Locate the cell with the specified text and output its (X, Y) center coordinate. 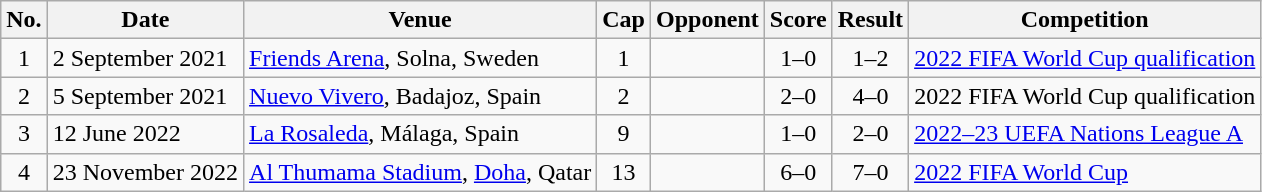
7–0 (870, 172)
3 (24, 134)
Nuevo Vivero, Badajoz, Spain (420, 96)
12 June 2022 (145, 134)
9 (624, 134)
Result (870, 20)
23 November 2022 (145, 172)
Score (798, 20)
6–0 (798, 172)
4 (24, 172)
Venue (420, 20)
Friends Arena, Solna, Sweden (420, 58)
4–0 (870, 96)
2022–23 UEFA Nations League A (1085, 134)
1–2 (870, 58)
Cap (624, 20)
Al Thumama Stadium, Doha, Qatar (420, 172)
Opponent (707, 20)
No. (24, 20)
2022 FIFA World Cup (1085, 172)
13 (624, 172)
Competition (1085, 20)
La Rosaleda, Málaga, Spain (420, 134)
5 September 2021 (145, 96)
2 September 2021 (145, 58)
Date (145, 20)
